From the cell containing the given text, extract its center point as [x, y] coordinate. 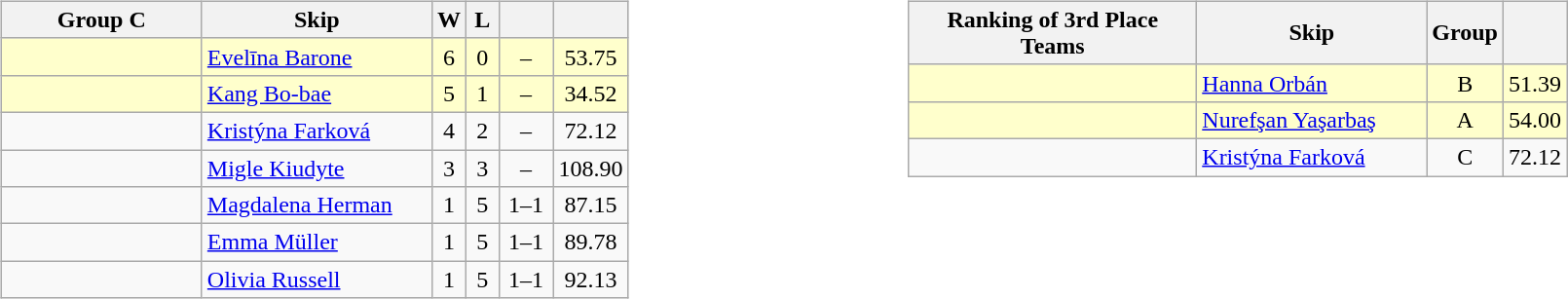
Olivia Russell [317, 280]
Migle Kiudyte [317, 168]
Group [1465, 33]
87.15 [590, 206]
108.90 [590, 168]
6 [448, 56]
53.75 [590, 56]
2 [482, 131]
Group C [101, 19]
L [482, 19]
89.78 [590, 243]
Nurefşan Yaşarbaş [1312, 120]
Ranking of 3rd Place Teams [1053, 33]
54.00 [1535, 120]
51.39 [1535, 83]
A [1465, 120]
4 [448, 131]
Kang Bo-bae [317, 93]
Magdalena Herman [317, 206]
34.52 [590, 93]
Evelīna Barone [317, 56]
Emma Müller [317, 243]
92.13 [590, 280]
0 [482, 56]
Hanna Orbán [1312, 83]
W [448, 19]
B [1465, 83]
C [1465, 157]
